Locate the cell with the specified text and output its (x, y) center coordinate. 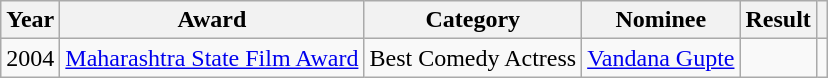
2004 (30, 58)
Vandana Gupte (661, 58)
Result (778, 20)
Award (212, 20)
Maharashtra State Film Award (212, 58)
Best Comedy Actress (473, 58)
Category (473, 20)
Year (30, 20)
Nominee (661, 20)
